Pinpoint the cell where the given text exists, returning its [x, y] midpoint coordinate. 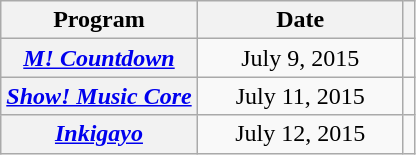
Show! Music Core [99, 96]
July 9, 2015 [300, 58]
July 12, 2015 [300, 134]
Inkigayo [99, 134]
July 11, 2015 [300, 96]
M! Countdown [99, 58]
Date [300, 20]
Program [99, 20]
